Scan for the cell matching the given text and deliver its (X, Y) coordinate at center. 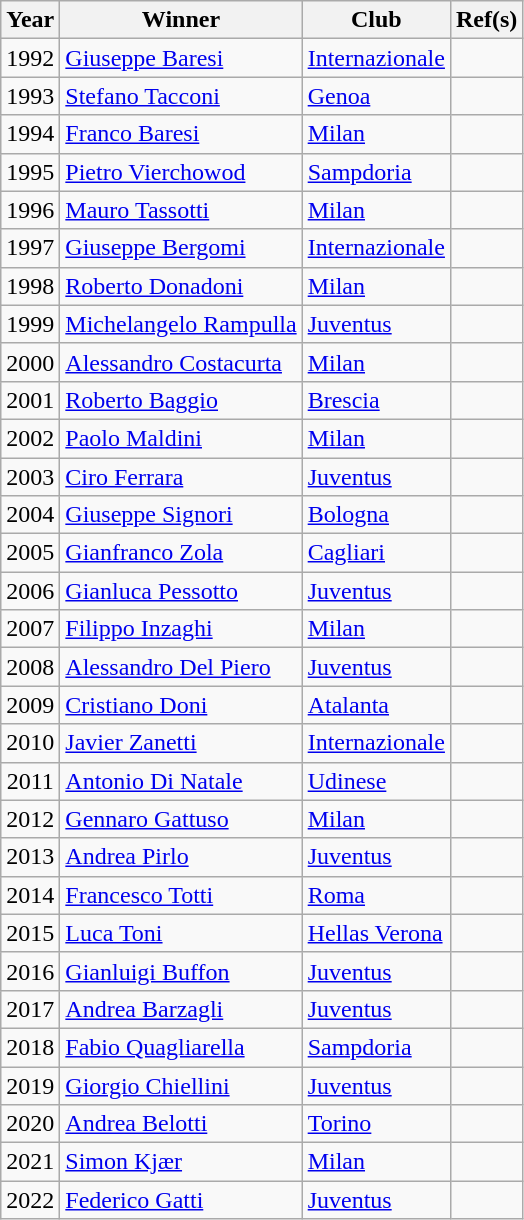
Ciro Ferrara (181, 477)
Udinese (376, 781)
Mauro Tassotti (181, 210)
Roberto Donadoni (181, 286)
2003 (30, 477)
2018 (30, 1047)
2019 (30, 1085)
2008 (30, 667)
Andrea Pirlo (181, 857)
Gianluca Pessotto (181, 591)
2017 (30, 1009)
Giorgio Chiellini (181, 1085)
Simon Kjær (181, 1162)
Ref(s) (486, 20)
2021 (30, 1162)
Michelangelo Rampulla (181, 324)
1997 (30, 248)
2022 (30, 1200)
2004 (30, 515)
Fabio Quagliarella (181, 1047)
1996 (30, 210)
Year (30, 20)
Giuseppe Bergomi (181, 248)
Alessandro Costacurta (181, 362)
2013 (30, 857)
2007 (30, 629)
Cristiano Doni (181, 705)
Antonio Di Natale (181, 781)
2016 (30, 971)
Andrea Barzagli (181, 1009)
Atalanta (376, 705)
Winner (181, 20)
Gianluigi Buffon (181, 971)
2015 (30, 933)
Bologna (376, 515)
1998 (30, 286)
Torino (376, 1124)
2002 (30, 438)
2010 (30, 743)
2012 (30, 819)
2001 (30, 400)
Pietro Vierchowod (181, 172)
Francesco Totti (181, 895)
Roberto Baggio (181, 400)
Giuseppe Baresi (181, 58)
2020 (30, 1124)
Stefano Tacconi (181, 96)
1993 (30, 96)
1994 (30, 134)
Gennaro Gattuso (181, 819)
Roma (376, 895)
Giuseppe Signori (181, 515)
Cagliari (376, 553)
Franco Baresi (181, 134)
Hellas Verona (376, 933)
Gianfranco Zola (181, 553)
Paolo Maldini (181, 438)
Club (376, 20)
2014 (30, 895)
2005 (30, 553)
1992 (30, 58)
Genoa (376, 96)
Andrea Belotti (181, 1124)
1995 (30, 172)
Filippo Inzaghi (181, 629)
Brescia (376, 400)
2011 (30, 781)
Federico Gatti (181, 1200)
Alessandro Del Piero (181, 667)
2000 (30, 362)
1999 (30, 324)
2006 (30, 591)
Javier Zanetti (181, 743)
2009 (30, 705)
Luca Toni (181, 933)
